Output the [x, y] coordinate of the center of the cell containing the given text.  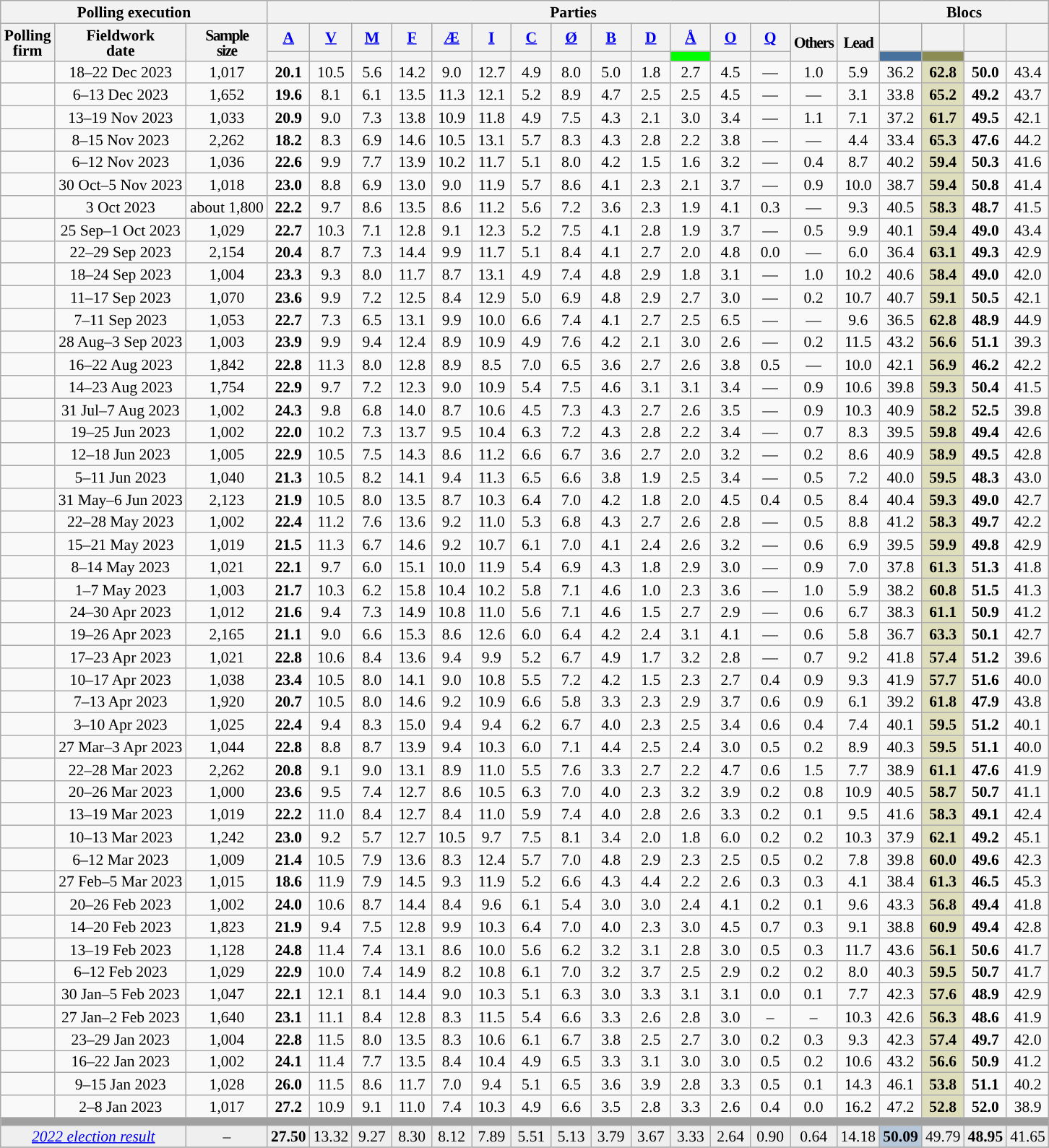
5–11 Jun 2023 [121, 477]
2,165 [227, 634]
50.8 [985, 185]
41.65 [1027, 1136]
19.6 [289, 95]
9.8 [331, 409]
1,920 [227, 702]
Others [813, 42]
3.67 [650, 1136]
Ø [571, 38]
D [650, 38]
39.3 [1027, 342]
50.5 [985, 298]
58.4 [944, 275]
48.95 [985, 1136]
39.6 [1027, 657]
13.0 [412, 185]
51.5 [985, 590]
46.2 [985, 364]
20.8 [289, 769]
13.32 [331, 1136]
24.1 [289, 1062]
27.50 [289, 1136]
37.9 [900, 837]
20–26 Feb 2023 [121, 905]
1.1 [813, 117]
0.8 [813, 792]
19–25 Jun 2023 [121, 432]
18–22 Dec 2023 [121, 72]
45.3 [1027, 881]
15–21 May 2023 [121, 545]
6–12 Mar 2023 [121, 860]
40.7 [900, 298]
1–7 May 2023 [121, 590]
52.5 [985, 409]
36.5 [900, 319]
about 1,800 [227, 207]
45.1 [1027, 837]
37.8 [900, 566]
Polling execution [134, 12]
1,652 [227, 95]
17–23 Apr 2023 [121, 657]
15.8 [412, 590]
Æ [452, 38]
7–13 Apr 2023 [121, 702]
20.9 [289, 117]
43.6 [900, 949]
46.5 [985, 881]
60.9 [944, 926]
1,025 [227, 724]
1,009 [227, 860]
27 Feb–5 Mar 2023 [121, 881]
V [331, 38]
18–24 Sep 2023 [121, 275]
63.3 [944, 634]
12–18 Jun 2023 [121, 455]
27 Mar–3 Apr 2023 [121, 747]
60.0 [944, 860]
58.7 [944, 792]
1,036 [227, 162]
44.9 [1027, 319]
49.6 [985, 860]
61.8 [944, 702]
3 Oct 2023 [121, 207]
1,128 [227, 949]
56.8 [944, 905]
65.3 [944, 140]
53.8 [944, 1084]
5.3 [532, 522]
1,640 [227, 1017]
49.3 [985, 251]
65.2 [944, 95]
1,038 [227, 679]
8.5 [491, 364]
2.64 [730, 1136]
I [491, 38]
Blocs [964, 12]
31 Jul–7 Aug 2023 [121, 409]
14–20 Feb 2023 [121, 926]
1,015 [227, 881]
50.6 [985, 949]
44.2 [1027, 140]
18.2 [289, 140]
24.0 [289, 905]
60.8 [944, 590]
58.9 [944, 455]
20.4 [289, 251]
1,047 [227, 994]
7–11 Sep 2023 [121, 319]
52.8 [944, 1107]
10–17 Apr 2023 [121, 679]
15.0 [412, 724]
7.89 [491, 1136]
Q [770, 38]
61.7 [944, 117]
22–28 May 2023 [121, 522]
22.0 [289, 432]
9.27 [371, 1136]
3.33 [691, 1136]
50.4 [985, 387]
16.2 [858, 1107]
M [371, 38]
22–28 Mar 2023 [121, 769]
12.6 [491, 634]
20.7 [289, 702]
48.7 [985, 207]
Parties [574, 12]
12.9 [491, 298]
C [532, 38]
21.5 [289, 545]
Å [691, 38]
13–19 Nov 2023 [121, 117]
25 Sep–1 Oct 2023 [121, 230]
38.4 [900, 881]
1,018 [227, 185]
14.18 [858, 1136]
38.3 [900, 611]
1,012 [227, 611]
8–15 Nov 2023 [121, 140]
59.9 [944, 545]
47.2 [900, 1107]
11–17 Sep 2023 [121, 298]
6–12 Nov 2023 [121, 162]
19–26 Apr 2023 [121, 634]
Fieldworkdate [121, 42]
22–29 Sep 2023 [121, 251]
A [289, 38]
1,242 [227, 837]
31 May–6 Jun 2023 [121, 500]
1,033 [227, 117]
33.4 [900, 140]
59.1 [944, 298]
23–29 Jan 2023 [121, 1039]
48.3 [985, 477]
2–8 Jan 2023 [121, 1107]
21.7 [289, 590]
2,154 [227, 251]
3.79 [611, 1136]
43.0 [1027, 477]
13–19 Mar 2023 [121, 815]
1.7 [650, 657]
7.8 [858, 860]
57.7 [944, 679]
10–13 Mar 2023 [121, 837]
22.6 [289, 162]
8.12 [452, 1136]
57.6 [944, 994]
1,000 [227, 792]
F [412, 38]
15.3 [412, 634]
33.8 [900, 95]
23.1 [289, 1017]
47.9 [985, 702]
B [611, 38]
50.3 [985, 162]
Samplesize [227, 42]
21.6 [289, 611]
50.09 [900, 1136]
38.2 [900, 590]
21.1 [289, 634]
41.4 [1027, 185]
21.3 [289, 477]
49.79 [944, 1136]
13–19 Feb 2023 [121, 949]
52.0 [985, 1107]
2022 election result [94, 1136]
0.64 [813, 1136]
1.6 [691, 162]
23.3 [289, 275]
18.6 [289, 881]
11.1 [331, 1017]
1,053 [227, 319]
37.2 [900, 117]
14.5 [412, 881]
1,070 [227, 298]
14.0 [412, 409]
50.0 [985, 72]
36.7 [900, 634]
9–15 Jan 2023 [121, 1084]
50.1 [985, 634]
1,040 [227, 477]
2,123 [227, 500]
43.8 [1027, 702]
63.1 [944, 251]
30 Jan–5 Feb 2023 [121, 994]
62.1 [944, 837]
14–23 Aug 2023 [121, 387]
11.8 [491, 117]
8–14 May 2023 [121, 566]
6–13 Dec 2023 [121, 95]
20–26 Mar 2023 [121, 792]
15.1 [412, 566]
1,044 [227, 747]
14.2 [412, 72]
39.2 [900, 702]
43.7 [1027, 95]
1,005 [227, 455]
48.6 [985, 1017]
27 Jan–2 Feb 2023 [121, 1017]
5.51 [532, 1136]
24.3 [289, 409]
56.1 [944, 949]
46.1 [900, 1084]
51.3 [985, 566]
43.3 [900, 905]
8.30 [412, 1136]
13.7 [412, 432]
1,754 [227, 387]
5.13 [571, 1136]
38.8 [900, 926]
24.8 [289, 949]
1,842 [227, 364]
56.3 [944, 1017]
0.90 [770, 1136]
23.9 [289, 342]
49.1 [985, 815]
Lead [858, 42]
36.4 [900, 251]
20.1 [289, 72]
16–22 Jan 2023 [121, 1062]
49.8 [985, 545]
6–12 Feb 2023 [121, 971]
1,028 [227, 1084]
13.8 [412, 117]
16–22 Aug 2023 [121, 364]
40.6 [900, 275]
42.4 [1027, 815]
36.2 [900, 72]
51.6 [985, 679]
28 Aug–3 Sep 2023 [121, 342]
O [730, 38]
3–10 Apr 2023 [121, 724]
1,823 [227, 926]
23.4 [289, 679]
12.5 [412, 298]
27.2 [289, 1107]
30 Oct–5 Nov 2023 [121, 185]
38.7 [900, 185]
26.0 [289, 1084]
58.2 [944, 409]
21.4 [289, 860]
59.8 [944, 432]
Pollingfirm [27, 42]
24–30 Apr 2023 [121, 611]
41.3 [1027, 590]
56.9 [944, 364]
41.1 [1027, 792]
40.4 [900, 500]
